From the cell containing the given text, extract its center point as [X, Y] coordinate. 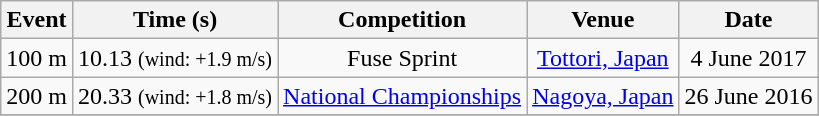
Fuse Sprint [402, 58]
26 June 2016 [748, 96]
20.33 (wind: +1.8 m/s) [174, 96]
Time (s) [174, 20]
Venue [603, 20]
4 June 2017 [748, 58]
100 m [37, 58]
Tottori, Japan [603, 58]
Nagoya, Japan [603, 96]
10.13 (wind: +1.9 m/s) [174, 58]
Event [37, 20]
Date [748, 20]
Competition [402, 20]
200 m [37, 96]
National Championships [402, 96]
